Return [X, Y] of the center of cell containing provided text 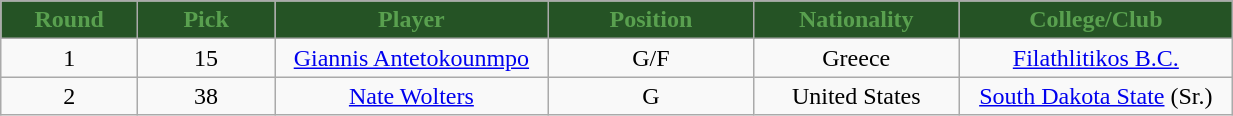
Nate Wolters [411, 96]
2 [70, 96]
Position [650, 20]
Round [70, 20]
Giannis Antetokounmpo [411, 58]
College/Club [1096, 20]
Pick [206, 20]
15 [206, 58]
G [650, 96]
South Dakota State (Sr.) [1096, 96]
Greece [856, 58]
G/F [650, 58]
Nationality [856, 20]
United States [856, 96]
38 [206, 96]
1 [70, 58]
Filathlitikos B.C. [1096, 58]
Player [411, 20]
